Return [X, Y] of the center of cell containing provided text 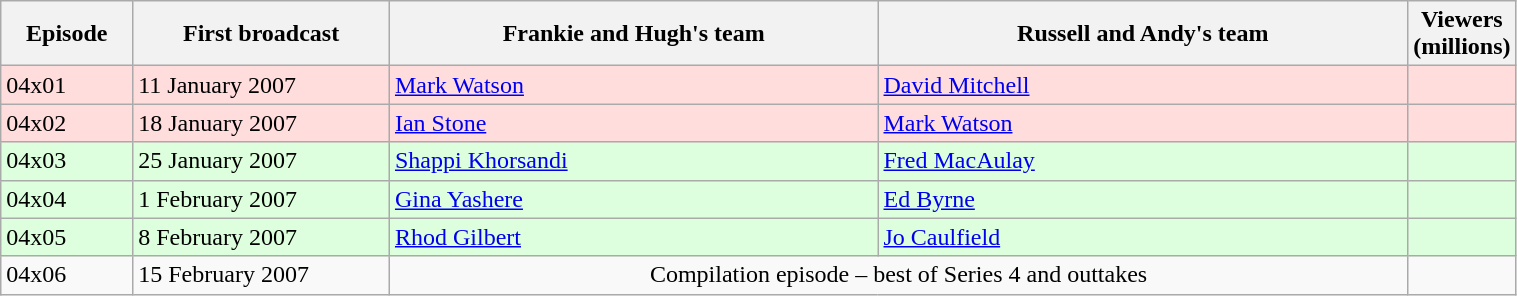
15 February 2007 [262, 275]
04x04 [67, 199]
04x02 [67, 123]
04x05 [67, 237]
11 January 2007 [262, 85]
18 January 2007 [262, 123]
David Mitchell [1143, 85]
Ed Byrne [1143, 199]
Episode [67, 34]
Compilation episode – best of Series 4 and outtakes [898, 275]
1 February 2007 [262, 199]
Ian Stone [634, 123]
Fred MacAulay [1143, 161]
Shappi Khorsandi [634, 161]
Viewers(millions) [1462, 34]
Rhod Gilbert [634, 237]
25 January 2007 [262, 161]
First broadcast [262, 34]
Russell and Andy's team [1143, 34]
04x06 [67, 275]
Frankie and Hugh's team [634, 34]
04x01 [67, 85]
04x03 [67, 161]
Gina Yashere [634, 199]
8 February 2007 [262, 237]
Jo Caulfield [1143, 237]
